Search for the cell housing the specified text and yield its [X, Y] center coordinate. 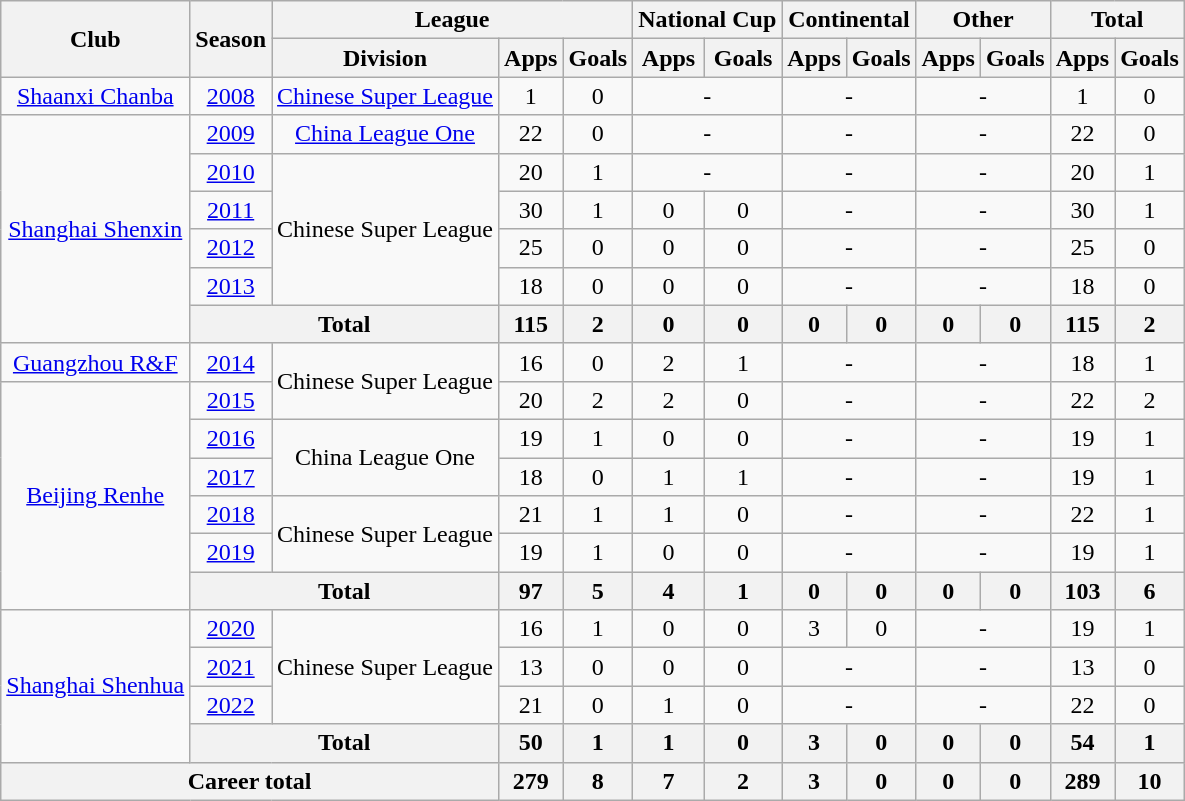
League [452, 20]
2018 [231, 515]
8 [598, 781]
Season [231, 39]
Continental [849, 20]
7 [669, 781]
2019 [231, 553]
2014 [231, 362]
289 [1082, 781]
2009 [231, 134]
Shanghai Shenxin [96, 229]
National Cup [708, 20]
2015 [231, 400]
Shanghai Shenhua [96, 686]
2022 [231, 705]
2010 [231, 172]
Division [386, 58]
97 [531, 591]
Other [983, 20]
2008 [231, 96]
2020 [231, 629]
279 [531, 781]
2013 [231, 286]
Guangzhou R&F [96, 362]
103 [1082, 591]
2012 [231, 248]
10 [1150, 781]
2021 [231, 667]
54 [1082, 743]
Club [96, 39]
5 [598, 591]
Career total [250, 781]
50 [531, 743]
Shaanxi Chanba [96, 96]
2011 [231, 210]
Beijing Renhe [96, 495]
2016 [231, 438]
4 [669, 591]
2017 [231, 477]
6 [1150, 591]
